Output the (X, Y) coordinate of the center of the cell containing the given text.  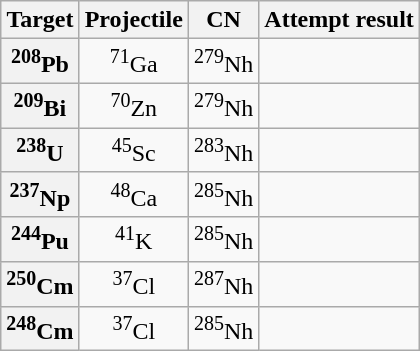
48Ca (134, 194)
287Nh (223, 284)
283Nh (223, 150)
CN (223, 20)
237Np (40, 194)
71Ga (134, 62)
238U (40, 150)
Target (40, 20)
244Pu (40, 240)
Projectile (134, 20)
209Bi (40, 106)
208Pb (40, 62)
250Cm (40, 284)
45Sc (134, 150)
41K (134, 240)
70Zn (134, 106)
248Cm (40, 328)
Attempt result (340, 20)
